For the text-containing cell, return its midpoint in (X, Y) coordinate format. 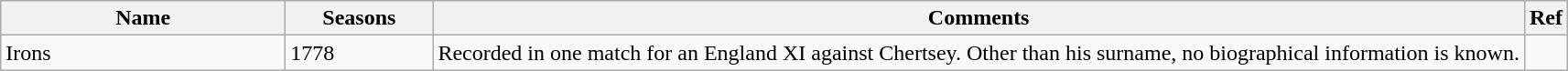
Name (143, 18)
Ref (1545, 18)
Seasons (359, 18)
Irons (143, 53)
Recorded in one match for an England XI against Chertsey. Other than his surname, no biographical information is known. (979, 53)
Comments (979, 18)
1778 (359, 53)
